Extract the (x, y) coordinate from the center of the cell holding the provided text.  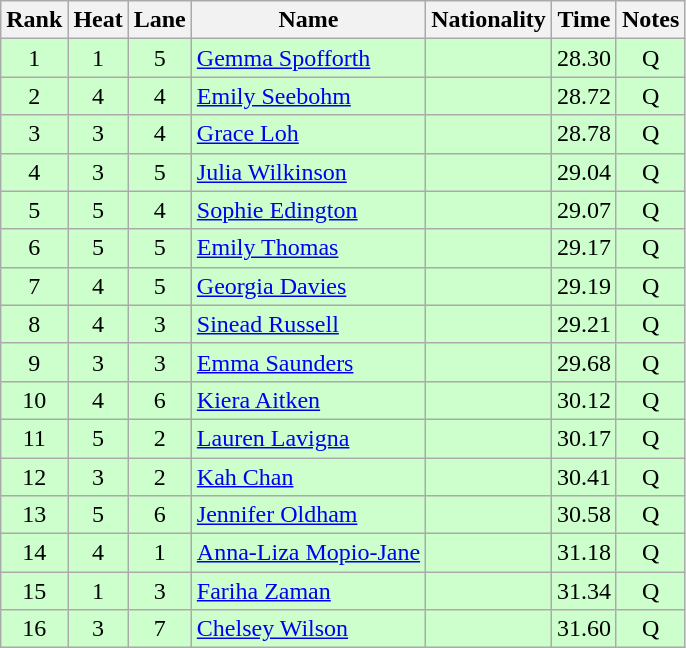
Julia Wilkinson (308, 172)
31.18 (584, 553)
Emma Saunders (308, 362)
9 (34, 362)
29.04 (584, 172)
Nationality (489, 20)
Name (308, 20)
Kah Chan (308, 477)
29.68 (584, 362)
29.19 (584, 286)
29.17 (584, 248)
15 (34, 591)
Grace Loh (308, 134)
Gemma Spofforth (308, 58)
Emily Thomas (308, 248)
30.12 (584, 400)
Notes (650, 20)
29.07 (584, 210)
30.58 (584, 515)
Lauren Lavigna (308, 438)
30.17 (584, 438)
31.60 (584, 629)
30.41 (584, 477)
12 (34, 477)
Jennifer Oldham (308, 515)
29.21 (584, 324)
31.34 (584, 591)
8 (34, 324)
Kiera Aitken (308, 400)
16 (34, 629)
Emily Seebohm (308, 96)
13 (34, 515)
Rank (34, 20)
Anna-Liza Mopio-Jane (308, 553)
28.78 (584, 134)
Georgia Davies (308, 286)
Time (584, 20)
Heat (98, 20)
10 (34, 400)
Sinead Russell (308, 324)
14 (34, 553)
11 (34, 438)
Fariha Zaman (308, 591)
28.72 (584, 96)
Chelsey Wilson (308, 629)
28.30 (584, 58)
Lane (160, 20)
Sophie Edington (308, 210)
